Extract the (X, Y) coordinate from the center of the cell holding the provided text.  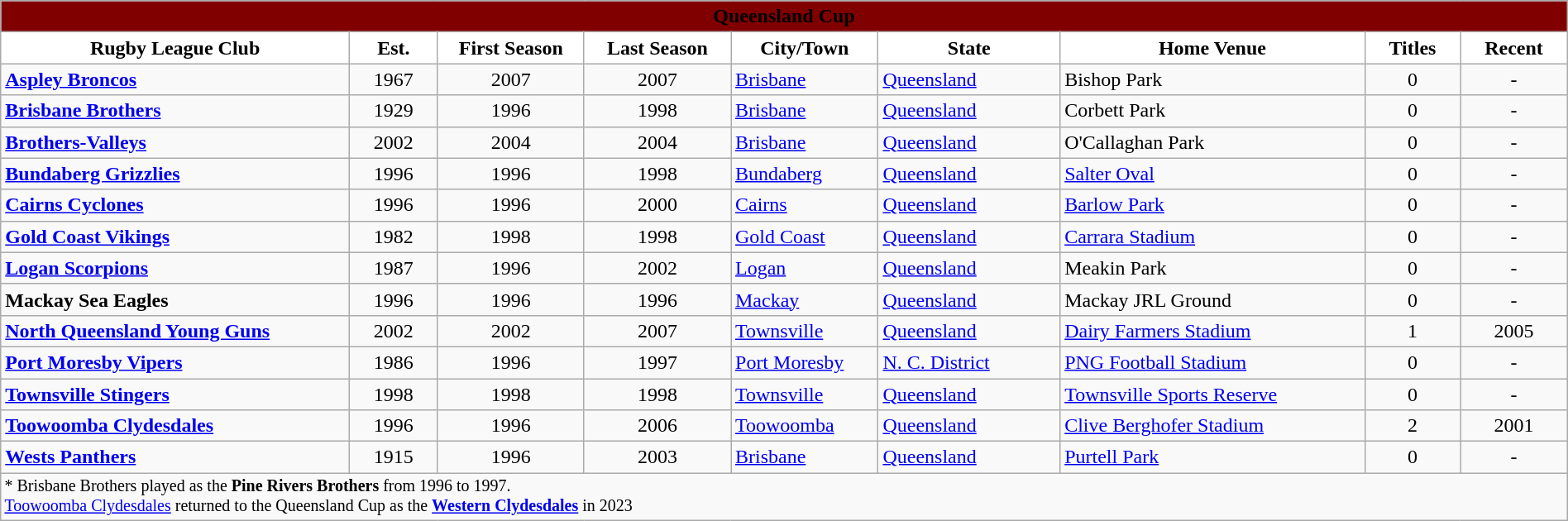
North Queensland Young Guns (175, 331)
1915 (394, 457)
Brisbane Brothers (175, 111)
2005 (1513, 331)
City/Town (805, 48)
1986 (394, 362)
Queensland Cup (784, 17)
Toowoomba Clydesdales (175, 426)
1967 (394, 79)
Bundaberg (805, 174)
Titles (1413, 48)
Port Moresby Vipers (175, 362)
Dairy Farmers Stadium (1212, 331)
Bishop Park (1212, 79)
Last Season (657, 48)
Mackay (805, 299)
Home Venue (1212, 48)
Brothers-Valleys (175, 142)
Toowoomba (805, 426)
Aspley Broncos (175, 79)
Port Moresby (805, 362)
Townsville Stingers (175, 394)
2003 (657, 457)
Gold Coast Vikings (175, 237)
Salter Oval (1212, 174)
Barlow Park (1212, 205)
N. C. District (969, 362)
1987 (394, 268)
Meakin Park (1212, 268)
2000 (657, 205)
Est. (394, 48)
O'Callaghan Park (1212, 142)
Carrara Stadium (1212, 237)
Bundaberg Grizzlies (175, 174)
Cairns Cyclones (175, 205)
Mackay Sea Eagles (175, 299)
Wests Panthers (175, 457)
Recent (1513, 48)
Corbett Park (1212, 111)
Gold Coast (805, 237)
Clive Berghofer Stadium (1212, 426)
Rugby League Club (175, 48)
Purtell Park (1212, 457)
Mackay JRL Ground (1212, 299)
1 (1413, 331)
2001 (1513, 426)
Cairns (805, 205)
Townsville Sports Reserve (1212, 394)
1997 (657, 362)
1982 (394, 237)
1929 (394, 111)
State (969, 48)
2006 (657, 426)
PNG Football Stadium (1212, 362)
Logan (805, 268)
First Season (511, 48)
Logan Scorpions (175, 268)
2 (1413, 426)
